Detect which cell encompasses the target text, then output its (X, Y) center coordinate. 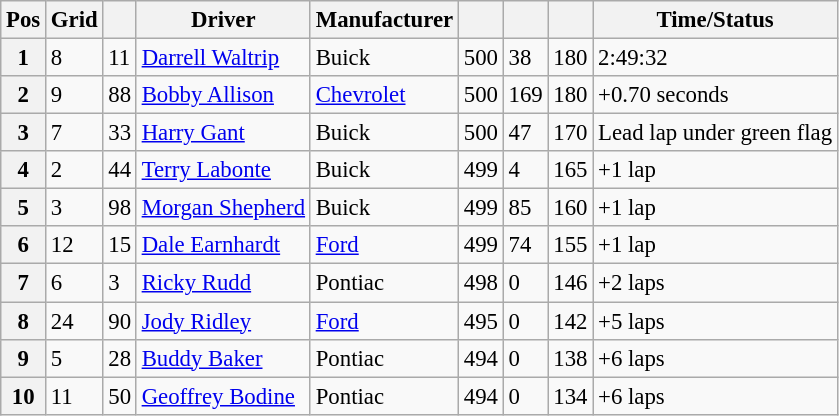
498 (480, 283)
10 (24, 396)
Manufacturer (384, 20)
Geoffrey Bodine (223, 396)
495 (480, 321)
Pos (24, 20)
Chevrolet (384, 95)
Dale Earnhardt (223, 245)
98 (120, 208)
165 (570, 170)
160 (570, 208)
Darrell Waltrip (223, 58)
169 (526, 95)
85 (526, 208)
2:49:32 (716, 58)
90 (120, 321)
28 (120, 358)
146 (570, 283)
Jody Ridley (223, 321)
155 (570, 245)
Harry Gant (223, 133)
24 (74, 321)
+0.70 seconds (716, 95)
170 (570, 133)
50 (120, 396)
Lead lap under green flag (716, 133)
15 (120, 245)
142 (570, 321)
Buddy Baker (223, 358)
+2 laps (716, 283)
Terry Labonte (223, 170)
38 (526, 58)
88 (120, 95)
Morgan Shepherd (223, 208)
138 (570, 358)
134 (570, 396)
47 (526, 133)
33 (120, 133)
+5 laps (716, 321)
Grid (74, 20)
Time/Status (716, 20)
Driver (223, 20)
Ricky Rudd (223, 283)
44 (120, 170)
12 (74, 245)
1 (24, 58)
Bobby Allison (223, 95)
74 (526, 245)
